Find where the given text appears and provide that cell's center as (X, Y) coordinate. 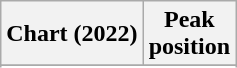
Chart (2022) (72, 34)
Peakposition (189, 34)
